Extract the [X, Y] coordinate from the center of the cell holding the provided text.  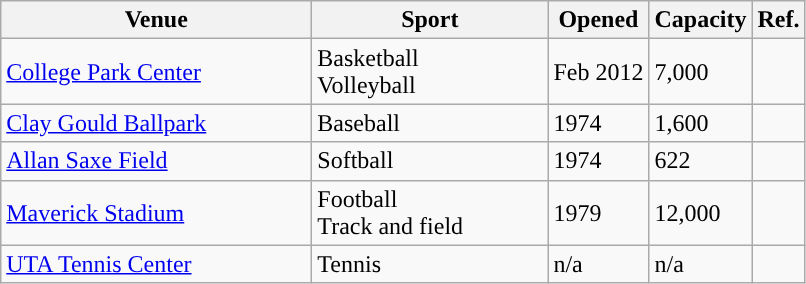
Softball [430, 161]
Feb 2012 [598, 72]
Sport [430, 20]
7,000 [700, 72]
1,600 [700, 123]
Capacity [700, 20]
Opened [598, 20]
1979 [598, 212]
College Park Center [156, 72]
Baseball [430, 123]
UTA Tennis Center [156, 264]
Venue [156, 20]
Football Track and field [430, 212]
Clay Gould Ballpark [156, 123]
Allan Saxe Field [156, 161]
Maverick Stadium [156, 212]
622 [700, 161]
Basketball Volleyball [430, 72]
12,000 [700, 212]
Tennis [430, 264]
Ref. [778, 20]
